Pinpoint the cell where the given text exists, returning its (X, Y) midpoint coordinate. 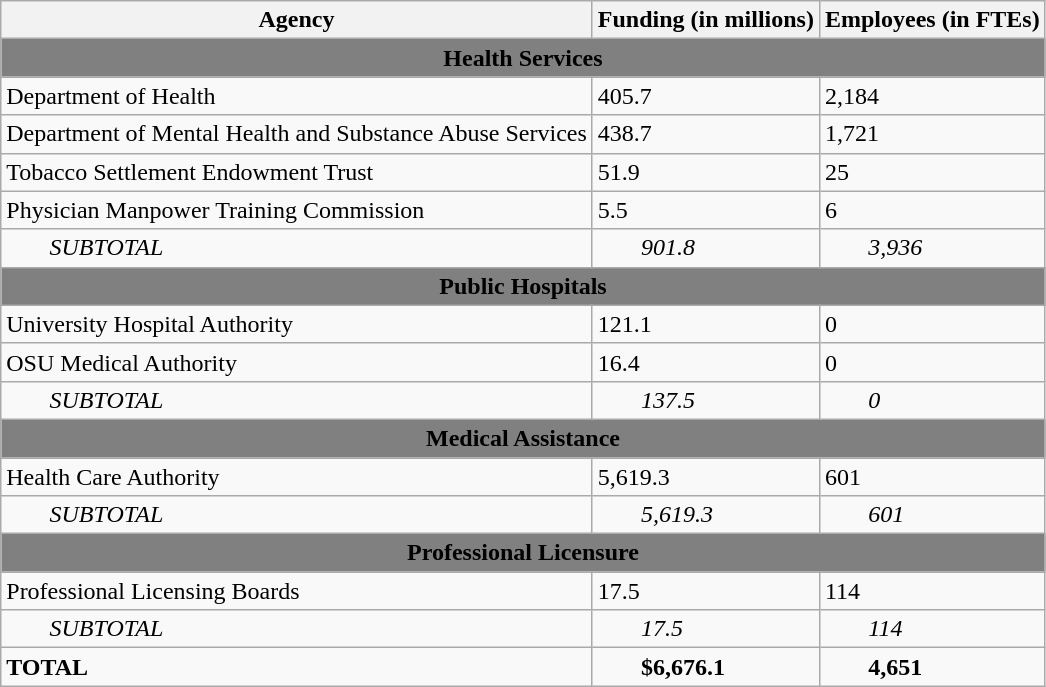
OSU Medical Authority (297, 362)
51.9 (706, 172)
Agency (297, 20)
1,721 (932, 134)
121.1 (706, 324)
Health Services (523, 58)
25 (932, 172)
2,184 (932, 96)
137.5 (706, 400)
TOTAL (297, 667)
901.8 (706, 248)
4,651 (932, 667)
Professional Licensing Boards (297, 591)
Tobacco Settlement Endowment Trust (297, 172)
Employees (in FTEs) (932, 20)
5.5 (706, 210)
Physician Manpower Training Commission (297, 210)
405.7 (706, 96)
Public Hospitals (523, 286)
438.7 (706, 134)
3,936 (932, 248)
Medical Assistance (523, 438)
$6,676.1 (706, 667)
Professional Licensure (523, 553)
Department of Mental Health and Substance Abuse Services (297, 134)
6 (932, 210)
University Hospital Authority (297, 324)
16.4 (706, 362)
Health Care Authority (297, 477)
Department of Health (297, 96)
Funding (in millions) (706, 20)
